Pinpoint the cell where the given text exists, returning its (X, Y) midpoint coordinate. 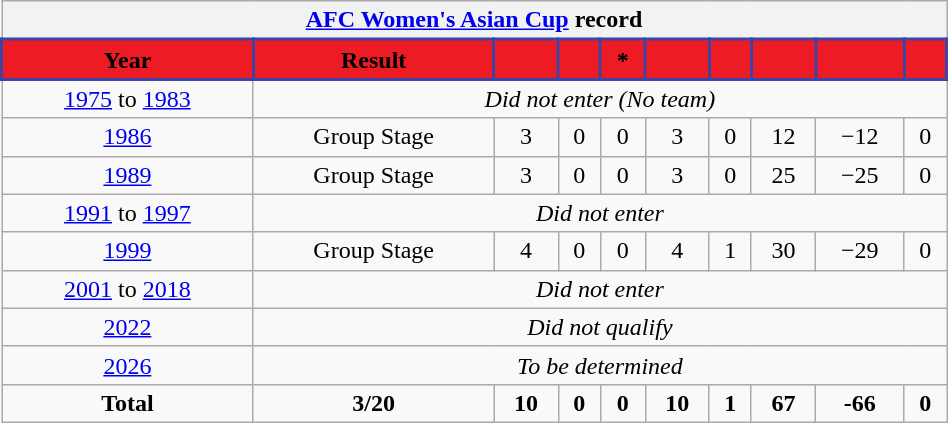
1989 (128, 175)
12 (783, 137)
−29 (860, 251)
30 (783, 251)
-66 (860, 403)
67 (783, 403)
Year (128, 60)
−25 (860, 175)
1986 (128, 137)
Did not enter (No team) (600, 98)
25 (783, 175)
−12 (860, 137)
1975 to 1983 (128, 98)
1999 (128, 251)
3/20 (374, 403)
AFC Women's Asian Cup record (474, 20)
2026 (128, 365)
To be determined (600, 365)
2022 (128, 327)
Did not qualify (600, 327)
* (622, 60)
2001 to 2018 (128, 289)
1991 to 1997 (128, 213)
Total (128, 403)
Result (374, 60)
